From the cell containing the given text, extract its center point as (X, Y) coordinate. 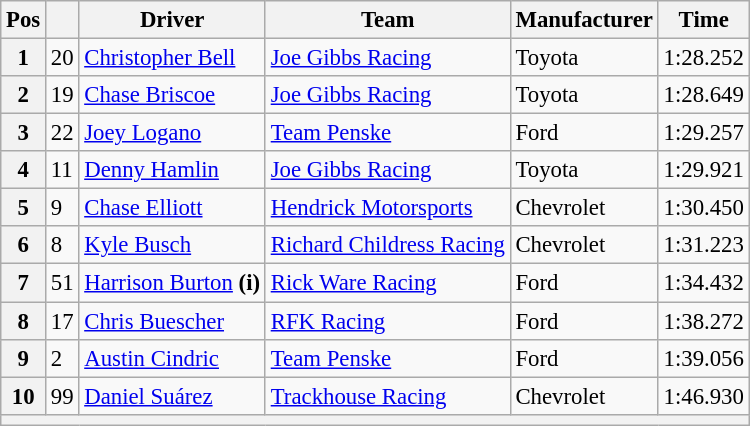
1 (24, 58)
1:30.450 (704, 208)
Daniel Suárez (172, 396)
Christopher Bell (172, 58)
22 (62, 133)
10 (24, 396)
1:29.921 (704, 170)
5 (24, 208)
1:31.223 (704, 245)
1:28.252 (704, 58)
1:39.056 (704, 358)
11 (62, 170)
4 (24, 170)
99 (62, 396)
Rick Ware Racing (388, 283)
Chase Elliott (172, 208)
Team (388, 20)
7 (24, 283)
1:29.257 (704, 133)
Trackhouse Racing (388, 396)
Hendrick Motorsports (388, 208)
51 (62, 283)
Richard Childress Racing (388, 245)
RFK Racing (388, 321)
Driver (172, 20)
Joey Logano (172, 133)
1:46.930 (704, 396)
1:34.432 (704, 283)
Kyle Busch (172, 245)
3 (24, 133)
19 (62, 95)
Chase Briscoe (172, 95)
1:28.649 (704, 95)
Harrison Burton (i) (172, 283)
17 (62, 321)
20 (62, 58)
6 (24, 245)
Manufacturer (584, 20)
Chris Buescher (172, 321)
Time (704, 20)
Pos (24, 20)
Austin Cindric (172, 358)
1:38.272 (704, 321)
Denny Hamlin (172, 170)
